From the cell containing the given text, extract its center point as (X, Y) coordinate. 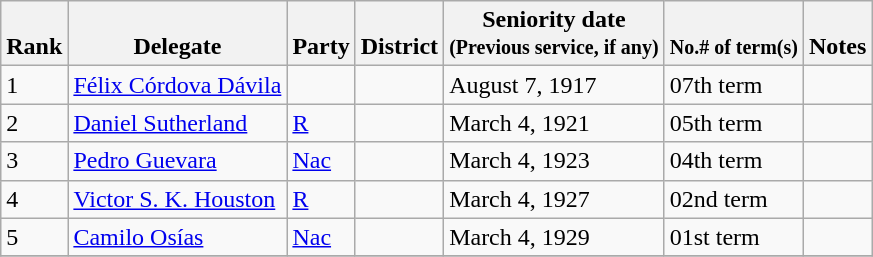
District (399, 34)
2 (34, 123)
Camilo Osías (178, 237)
March 4, 1923 (554, 161)
March 4, 1921 (554, 123)
04th term (734, 161)
Party (321, 34)
1 (34, 85)
August 7, 1917 (554, 85)
Félix Córdova Dávila (178, 85)
5 (34, 237)
3 (34, 161)
4 (34, 199)
Seniority date(Previous service, if any) (554, 34)
Rank (34, 34)
Victor S. K. Houston (178, 199)
March 4, 1929 (554, 237)
01st term (734, 237)
Pedro Guevara (178, 161)
02nd term (734, 199)
07th term (734, 85)
05th term (734, 123)
Notes (837, 34)
Daniel Sutherland (178, 123)
Delegate (178, 34)
No.# of term(s) (734, 34)
March 4, 1927 (554, 199)
